Search for the cell housing the specified text and yield its (X, Y) center coordinate. 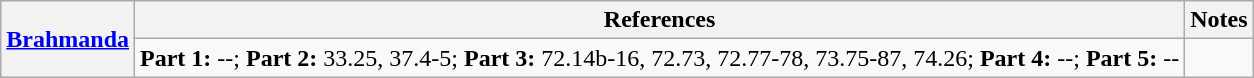
Notes (1219, 20)
Part 1: --; Part 2: 33.25, 37.4-5; Part 3: 72.14b-16, 72.73, 72.77-78, 73.75-87, 74.26; Part 4: --; Part 5: -- (660, 58)
References (660, 20)
Brahmanda (68, 39)
